Scan for the cell matching the given text and deliver its [x, y] coordinate at center. 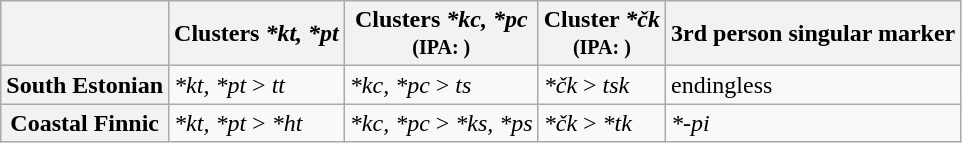
*kc, *pc > *ks, *ps [441, 123]
Clusters *kt, *pt [257, 34]
*kt, *pt > *ht [257, 123]
South Estonian [85, 85]
*-pi [814, 123]
3rd person singular marker [814, 34]
Clusters *kc, *pc(IPA: ) [441, 34]
endingless [814, 85]
Coastal Finnic [85, 123]
*čk > *tk [602, 123]
Cluster *čk(IPA: ) [602, 34]
*kt, *pt > tt [257, 85]
*kc, *pc > ts [441, 85]
*čk > tsk [602, 85]
